Find where the given text appears and provide that cell's center as (x, y) coordinate. 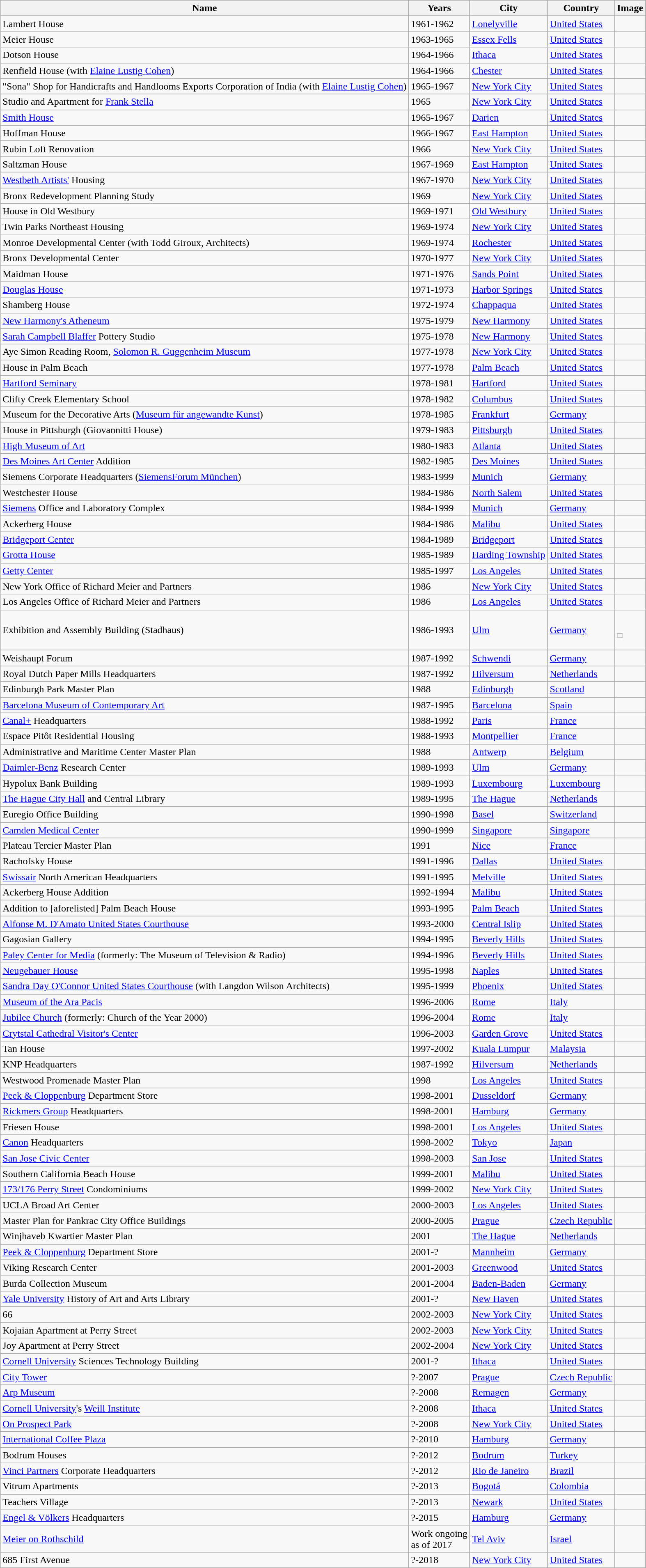
Spain (581, 705)
Rubin Loft Renovation (204, 149)
Twin Parks Northeast Housing (204, 227)
Siemens Corporate Headquarters (SiemensForum München) (204, 477)
1997-2002 (439, 1049)
Rachofsky House (204, 861)
Bridgeport Center (204, 540)
San Jose Civic Center (204, 1158)
1985-1997 (439, 571)
Saltzman House (204, 164)
House in Pittsburgh (Giovannitti House) (204, 430)
Switzerland (581, 814)
Edinburgh Park Master Plan (204, 689)
1979-1983 (439, 430)
?-2015 (439, 1517)
Atlanta (509, 445)
Winjhaveb Kwartier Master Plan (204, 1236)
Clifty Creek Elementary School (204, 399)
Cornell University Sciences Technology Building (204, 1361)
1994-1996 (439, 955)
1988-1993 (439, 736)
Grotta House (204, 555)
North Salem (509, 493)
Years (439, 8)
Aye Simon Reading Room, Solomon R. Guggenheim Museum (204, 352)
1963-1965 (439, 39)
Belgium (581, 752)
Meier House (204, 39)
1971-1976 (439, 274)
On Prospect Park (204, 1424)
Melville (509, 877)
House in Old Westbury (204, 211)
1986-1993 (439, 630)
High Museum of Art (204, 445)
Baden-Baden (509, 1283)
Des Moines Art Center Addition (204, 461)
Royal Dutch Paper Mills Headquarters (204, 674)
1984-1989 (439, 540)
Darien (509, 117)
1998-2003 (439, 1158)
1970-1977 (439, 258)
Los Angeles Office of Richard Meier and Partners (204, 602)
Barcelona (509, 705)
Scotland (581, 689)
?-2010 (439, 1439)
Hypolux Bank Building (204, 783)
Central Islip (509, 924)
1996-2004 (439, 1017)
Newark (509, 1502)
Work ongoingas of 2017 (439, 1539)
Mannheim (509, 1252)
Greenwood (509, 1267)
1990-1998 (439, 814)
Remagen (509, 1393)
?-2018 (439, 1560)
Tan House (204, 1049)
Studio and Apartment for Frank Stella (204, 102)
Master Plan for Pankrac City Office Buildings (204, 1221)
1999-2001 (439, 1174)
66 (204, 1314)
Essex Fells (509, 39)
Bodrum (509, 1455)
Japan (581, 1143)
Bodrum Houses (204, 1455)
Monroe Developmental Center (with Todd Giroux, Architects) (204, 243)
Viking Research Center (204, 1267)
Montpellier (509, 736)
Sandra Day O'Connor United States Courthouse (with Langdon Wilson Architects) (204, 986)
1978-1985 (439, 414)
173/176 Perry Street Condominiums (204, 1189)
1980-1983 (439, 445)
1975-1979 (439, 321)
Dallas (509, 861)
1992-1994 (439, 893)
Renfield House (with Elaine Lustig Cohen) (204, 71)
"Sona" Shop for Handicrafts and Handlooms Exports Corporation of India (with Elaine Lustig Cohen) (204, 86)
1978-1982 (439, 399)
Jubilee Church (formerly: Church of the Year 2000) (204, 1017)
Hartford Seminary (204, 383)
1972-1974 (439, 305)
1991 (439, 846)
1991-1996 (439, 861)
Shamberg House (204, 305)
Engel & Völkers Headquarters (204, 1517)
Gagosian Gallery (204, 939)
Maidman House (204, 274)
1978-1981 (439, 383)
2000-2003 (439, 1205)
Cornell University's Weill Institute (204, 1408)
?-2007 (439, 1377)
1967-1969 (439, 164)
Westchester House (204, 493)
Kojaian Apartment at Perry Street (204, 1330)
Pittsburgh (509, 430)
Camden Medical Center (204, 830)
1995-1999 (439, 986)
Joy Apartment at Perry Street (204, 1346)
Chappaqua (509, 305)
International Coffee Plaza (204, 1439)
Bridgeport (509, 540)
Smith House (204, 117)
685 First Avenue (204, 1560)
1966 (439, 149)
1995-1998 (439, 971)
Bronx Developmental Center (204, 258)
Barcelona Museum of Contemporary Art (204, 705)
2002-2004 (439, 1346)
Garden Grove (509, 1033)
1971-1973 (439, 289)
Lambert House (204, 24)
Addition to [aforelisted] Palm Beach House (204, 908)
Teachers Village (204, 1502)
House in Palm Beach (204, 367)
1990-1999 (439, 830)
Country (581, 8)
Alfonse M. D'Amato United States Courthouse (204, 924)
1998 (439, 1080)
1975-1978 (439, 336)
Westbeth Artists' Housing (204, 180)
Edinburgh (509, 689)
New York Office of Richard Meier and Partners (204, 586)
Bronx Redevelopment Planning Study (204, 196)
Des Moines (509, 461)
1984-1999 (439, 508)
1965 (439, 102)
Ackerberg House (204, 524)
UCLA Broad Art Center (204, 1205)
New Harmony's Atheneum (204, 321)
Yale University History of Art and Arts Library (204, 1299)
1982-1985 (439, 461)
1996-2006 (439, 1002)
Paris (509, 721)
Image (630, 8)
Vitrum Apartments (204, 1486)
Antwerp (509, 752)
2001 (439, 1236)
Vinci Partners Corporate Headquarters (204, 1471)
1961-1962 (439, 24)
1988-1992 (439, 721)
Name (204, 8)
1999-2002 (439, 1189)
Hoffman House (204, 133)
Turkey (581, 1455)
Westwood Promenade Master Plan (204, 1080)
1989-1995 (439, 799)
Israel (581, 1539)
Euregio Office Building (204, 814)
1993-1995 (439, 908)
Canon Headquarters (204, 1143)
Siemens Office and Laboratory Complex (204, 508)
Rochester (509, 243)
Sarah Campbell Blaffer Pottery Studio (204, 336)
Dusseldorf (509, 1096)
Espace Pitôt Residential Housing (204, 736)
1969 (439, 196)
Canal+ Headquarters (204, 721)
Swissair North American Headquarters (204, 877)
Nice (509, 846)
The Hague City Hall and Central Library (204, 799)
1996-2003 (439, 1033)
Getty Center (204, 571)
Phoenix (509, 986)
Douglas House (204, 289)
Exhibition and Assembly Building (Stadhaus) (204, 630)
1983-1999 (439, 477)
Daimler-Benz Research Center (204, 767)
Harbor Springs (509, 289)
2001-2004 (439, 1283)
KNP Headquarters (204, 1064)
1991-1995 (439, 877)
1966-1967 (439, 133)
Brazil (581, 1471)
Dotson House (204, 55)
Weishaupt Forum (204, 658)
New Haven (509, 1299)
Crytstal Cathedral Visitor's Center (204, 1033)
Administrative and Maritime Center Master Plan (204, 752)
Tel Aviv (509, 1539)
1993-2000 (439, 924)
1994-1995 (439, 939)
Arp Museum (204, 1393)
Rickmers Group Headquarters (204, 1111)
Basel (509, 814)
Hartford (509, 383)
Meier on Rothschild (204, 1539)
Paley Center for Media (formerly: The Museum of Television & Radio) (204, 955)
Plateau Tercier Master Plan (204, 846)
Harding Township (509, 555)
Tokyo (509, 1143)
Museum of the Ara Pacis (204, 1002)
1998-2002 (439, 1143)
Southern California Beach House (204, 1174)
City Tower (204, 1377)
Malaysia (581, 1049)
Burda Collection Museum (204, 1283)
2001-2003 (439, 1267)
Ackerberg House Addition (204, 893)
1967-1970 (439, 180)
1985-1989 (439, 555)
Sands Point (509, 274)
Neugebauer House (204, 971)
Kuala Lumpur (509, 1049)
Naples (509, 971)
Museum for the Decorative Arts (Museum für angewandte Kunst) (204, 414)
San Jose (509, 1158)
Chester (509, 71)
City (509, 8)
Friesen House (204, 1127)
Rio de Janeiro (509, 1471)
Old Westbury (509, 211)
Bogotá (509, 1486)
Columbus (509, 399)
1987-1995 (439, 705)
Schwendi (509, 658)
Lonelyville (509, 24)
2000-2005 (439, 1221)
1969-1971 (439, 211)
Frankfurt (509, 414)
Colombia (581, 1486)
